Find where the given text appears and provide that cell's center as (x, y) coordinate. 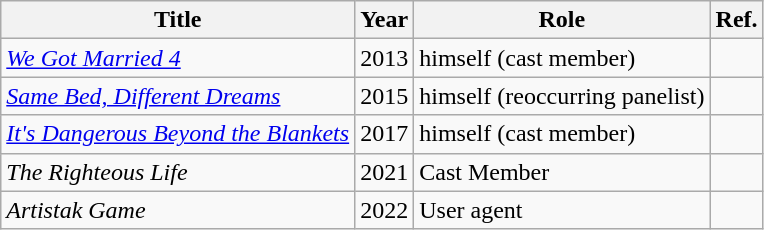
The Righteous Life (178, 172)
Cast Member (562, 172)
2022 (384, 210)
Same Bed, Different Dreams (178, 96)
2013 (384, 58)
Title (178, 20)
2021 (384, 172)
2015 (384, 96)
Artistak Game (178, 210)
We Got Married 4 (178, 58)
Ref. (736, 20)
2017 (384, 134)
It's Dangerous Beyond the Blankets (178, 134)
Year (384, 20)
himself (reoccurring panelist) (562, 96)
User agent (562, 210)
Role (562, 20)
